Provide the [x, y] coordinate of the cell's center where the given text is located.  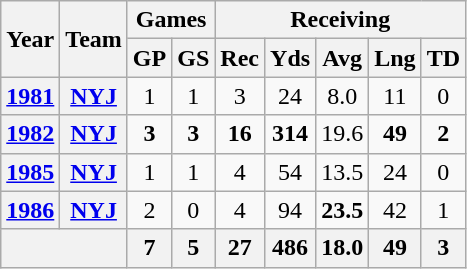
314 [290, 134]
Team [94, 39]
42 [395, 210]
Yds [290, 58]
18.0 [342, 248]
11 [395, 96]
8.0 [342, 96]
16 [240, 134]
486 [290, 248]
13.5 [342, 172]
1986 [30, 210]
GS [194, 58]
27 [240, 248]
Lng [395, 58]
19.6 [342, 134]
5 [194, 248]
Games [170, 20]
1981 [30, 96]
1982 [30, 134]
54 [290, 172]
Year [30, 39]
GP [149, 58]
Rec [240, 58]
1985 [30, 172]
Avg [342, 58]
94 [290, 210]
7 [149, 248]
23.5 [342, 210]
Receiving [340, 20]
TD [443, 58]
